Output the [X, Y] coordinate of the center of the cell containing the given text.  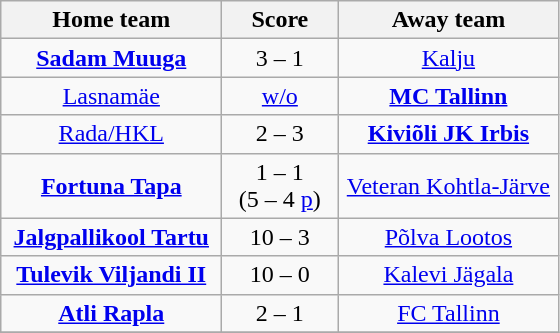
Fortuna Tapa [112, 186]
10 – 0 [280, 275]
Home team [112, 20]
Away team [448, 20]
Kalju [448, 58]
Kalevi Jägala [448, 275]
1 – 1 (5 – 4 p) [280, 186]
MC Tallinn [448, 96]
Sadam Muuga [112, 58]
2 – 3 [280, 134]
Score [280, 20]
3 – 1 [280, 58]
Atli Rapla [112, 313]
10 – 3 [280, 237]
Tulevik Viljandi II [112, 275]
Põlva Lootos [448, 237]
FC Tallinn [448, 313]
Jalgpallikool Tartu [112, 237]
Rada/HKL [112, 134]
Veteran Kohtla-Järve [448, 186]
w/o [280, 96]
2 – 1 [280, 313]
Lasnamäe [112, 96]
Kiviõli JK Irbis [448, 134]
